Return the [X, Y] coordinate for the center point of the cell that contains the specified text.  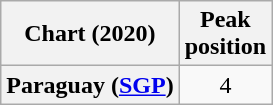
Peakposition [225, 34]
Chart (2020) [90, 34]
Paraguay (SGP) [90, 85]
4 [225, 85]
